Capture the cell that displays the provided text and extract its (X, Y) central coordinate. 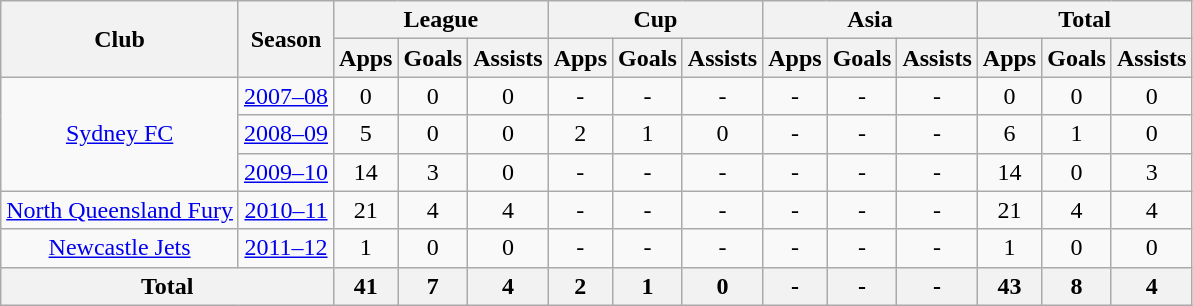
43 (1009, 286)
Newcastle Jets (120, 248)
2007–08 (286, 96)
North Queensland Fury (120, 210)
Sydney FC (120, 134)
41 (366, 286)
Asia (870, 20)
2010–11 (286, 210)
2011–12 (286, 248)
League (442, 20)
Club (120, 39)
2009–10 (286, 172)
Season (286, 39)
5 (366, 134)
Cup (656, 20)
8 (1077, 286)
7 (433, 286)
2008–09 (286, 134)
6 (1009, 134)
